From the cell containing the given text, extract its center point as [X, Y] coordinate. 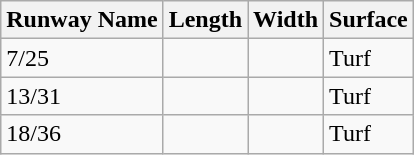
13/31 [82, 96]
Runway Name [82, 20]
Length [205, 20]
18/36 [82, 134]
Surface [369, 20]
Width [286, 20]
7/25 [82, 58]
